Identify which cell holds the provided text, then report its (x, y) central coordinate. 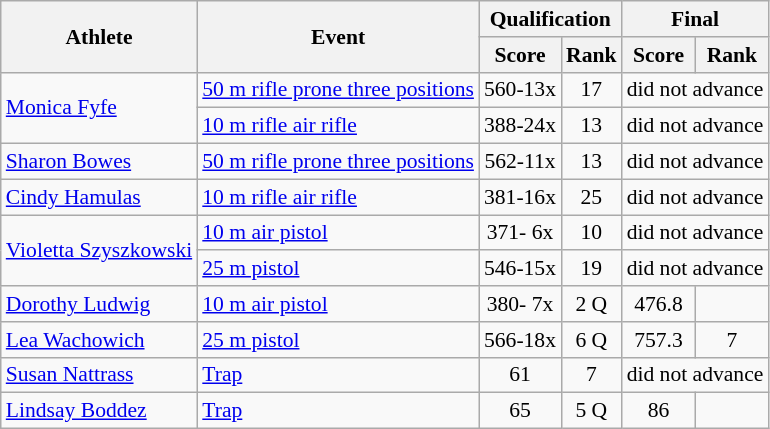
Lindsay Boddez (99, 411)
Final (696, 19)
757.3 (659, 340)
381-16x (520, 197)
86 (659, 411)
65 (520, 411)
Lea Wachowich (99, 340)
5 Q (592, 411)
Violetta Szyszkowski (99, 250)
61 (520, 375)
380- 7x (520, 304)
546-15x (520, 269)
Monica Fyfe (99, 108)
6 Q (592, 340)
388-24x (520, 126)
371- 6x (520, 233)
Dorothy Ludwig (99, 304)
Event (338, 36)
Cindy Hamulas (99, 197)
Qualification (550, 19)
19 (592, 269)
2 Q (592, 304)
560-13x (520, 90)
17 (592, 90)
Athlete (99, 36)
Susan Nattrass (99, 375)
476.8 (659, 304)
562-11x (520, 162)
Sharon Bowes (99, 162)
25 (592, 197)
10 (592, 233)
566-18x (520, 340)
